Return the (x, y) coordinate for the center point of the cell that contains the specified text.  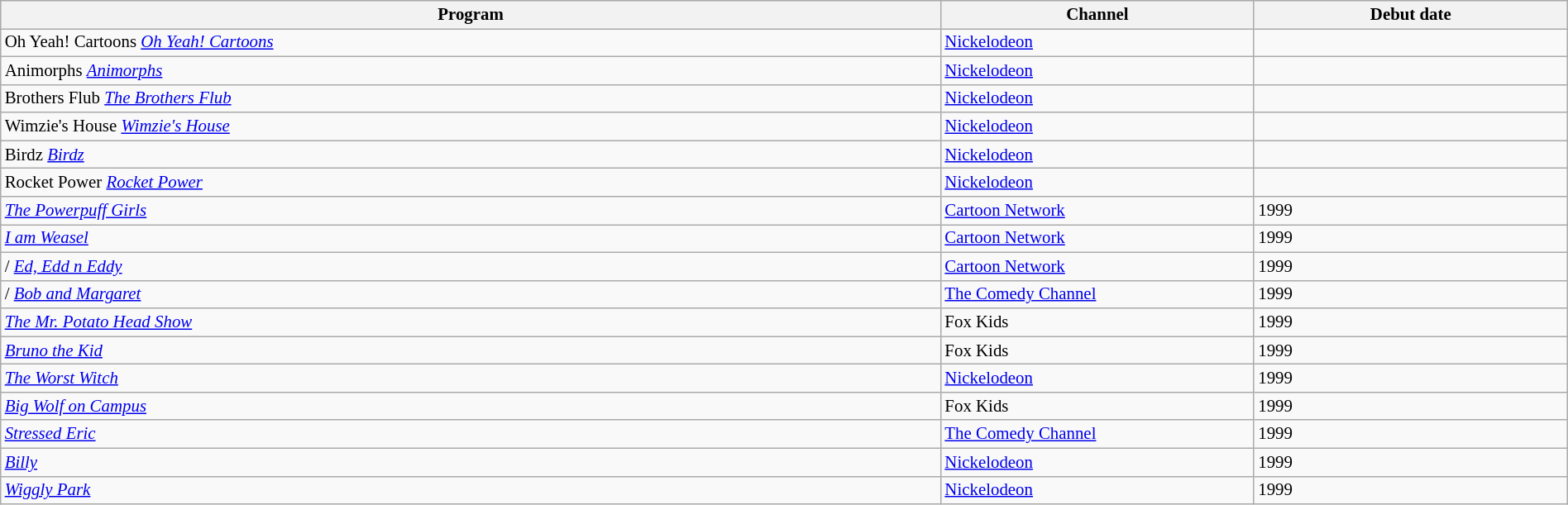
/ Bob and Margaret (471, 294)
The Powerpuff Girls (471, 211)
Billy (471, 462)
Birdz Birdz (471, 155)
Channel (1097, 15)
Rocket Power Rocket Power (471, 183)
Oh Yeah! Cartoons Oh Yeah! Cartoons (471, 42)
Debut date (1411, 15)
Stressed Eric (471, 434)
Big Wolf on Campus (471, 406)
The Worst Witch (471, 379)
Brothers Flub The Brothers Flub (471, 98)
Program (471, 15)
Wiggly Park (471, 490)
The Mr. Potato Head Show (471, 322)
Animorphs Animorphs (471, 70)
Wimzie's House Wimzie's House (471, 126)
/ Ed, Edd n Eddy (471, 266)
I am Weasel (471, 238)
Bruno the Kid (471, 350)
